Detect which cell encompasses the target text, then output its [X, Y] center coordinate. 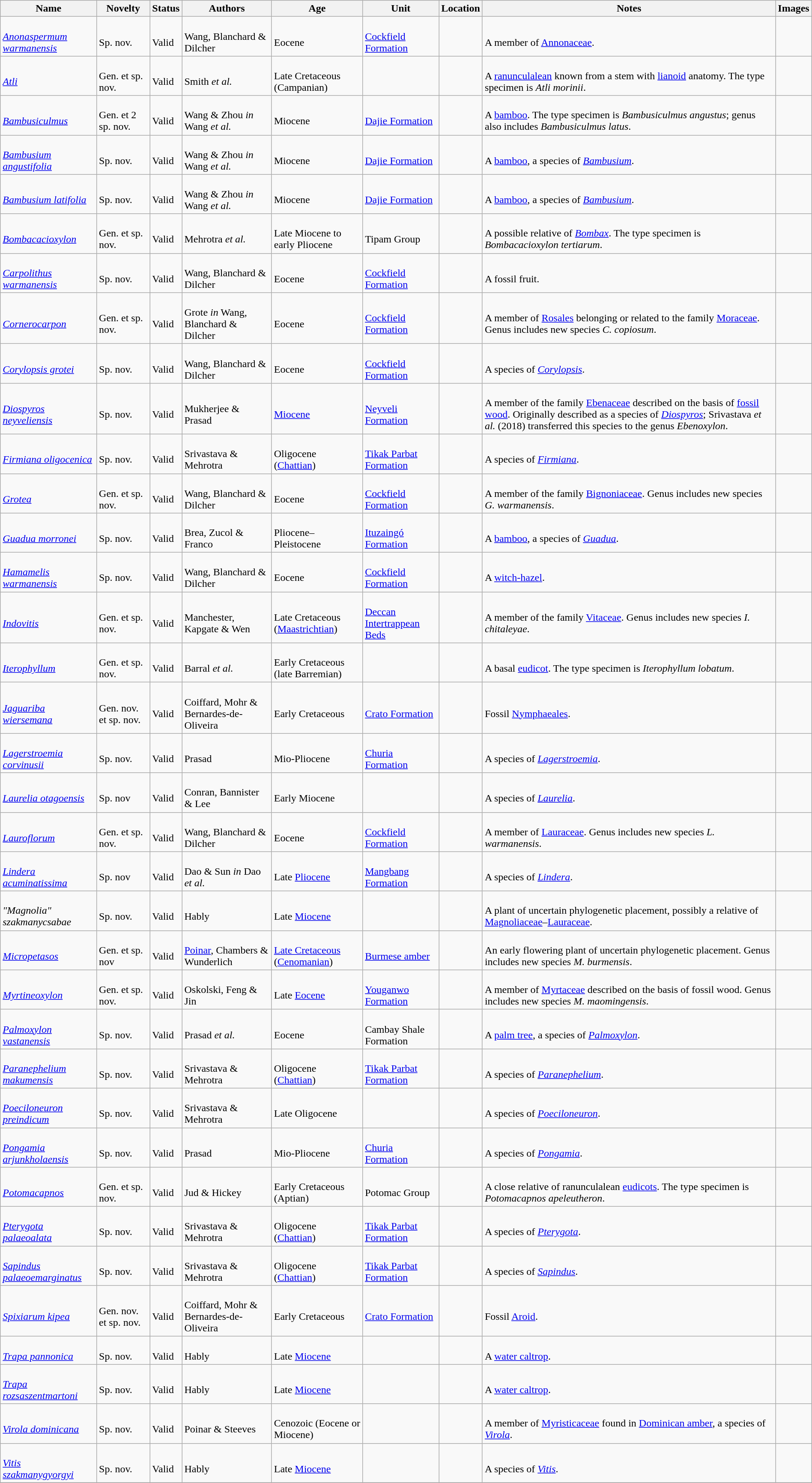
Early Cretaceous (Aptian) [317, 1187]
A member of Myristicaceae found in Dominican amber, a species of Virola. [629, 1423]
Anonaspermum warmanensis [49, 36]
A member of Annonaceae. [629, 36]
Images [794, 9]
Palmoxylon vastanensis [49, 1029]
Early Cretaceous (late Barremian) [317, 663]
Lindera acuminatissima [49, 871]
Poeciloneuron preindicum [49, 1108]
Mangbang Formation [401, 871]
Lagerstroemia corvinusii [49, 753]
Iterophyllum [49, 663]
Mukherjee & Prasad [227, 409]
Trapa pannonica [49, 1350]
A bamboo. The type specimen is Bambusiculmus angustus; genus also includes Bambusiculmus latus. [629, 115]
Virola dominicana [49, 1423]
An early flowering plant of uncertain phylogenetic placement. Genus includes new species M. burmensis. [629, 950]
A bamboo, a species of Guadua. [629, 533]
Pterygota palaeoalata [49, 1226]
A ranunculalean known from a stem with lianoid anatomy. The type specimen is Atli morinii. [629, 76]
A species of Vitis. [629, 1463]
A member of Rosales belonging or related to the family Moraceae. Genus includes new species C. copiosum. [629, 318]
Manchester, Kapgate & Wen [227, 618]
Late Cretaceous (Campanian) [317, 76]
Bambusium angustifolia [49, 155]
Smith et al. [227, 76]
Trapa rozsaszentmartoni [49, 1384]
Fossil Nymphaeales. [629, 708]
A member of Myrtaceae described on the basis of fossil wood. Genus includes new species M. maomingensis. [629, 990]
A species of Lagerstroemia. [629, 753]
Early Miocene [317, 792]
Vitis szakmanygyorgyi [49, 1463]
Corylopsis grotei [49, 363]
Name [49, 9]
A species of Sapindus. [629, 1266]
A species of Pongamia. [629, 1147]
Late Miocene to early Pliocene [317, 233]
Paranephelium makumensis [49, 1068]
"Magnolia" szakmanycsabae [49, 911]
Atli [49, 76]
Deccan Intertrappean Beds [401, 618]
Pliocene–Pleistocene [317, 533]
Jud & Hickey [227, 1187]
Grote in Wang, Blanchard & Dilcher [227, 318]
A species of Poeciloneuron. [629, 1108]
Carpolithus warmanensis [49, 273]
A member of the family Vitaceae. Genus includes new species I. chitaleyae. [629, 618]
Sapindus palaeoemarginatus [49, 1266]
Pongamia arjunkholaensis [49, 1147]
A witch-hazel. [629, 572]
Authors [227, 9]
Ituzaingó Formation [401, 533]
Potomac Group [401, 1187]
A species of Firmiana. [629, 454]
Micropetasos [49, 950]
A basal eudicot. The type specimen is Iterophyllum lobatum. [629, 663]
A species of Corylopsis. [629, 363]
Late Eocene [317, 990]
Gen. et 2 sp. nov. [123, 115]
Mehrotra et al. [227, 233]
Hamamelis warmanensis [49, 572]
Poinar, Chambers & Wunderlich [227, 950]
Bambusiculmus [49, 115]
A species of Paranephelium. [629, 1068]
Potomacapnos [49, 1187]
A plant of uncertain phylogenetic placement, possibly a relative of Magnoliaceae–Lauraceae. [629, 911]
Conran, Bannister & Lee [227, 792]
Guadua morronei [49, 533]
Cenozoic (Eocene or Miocene) [317, 1423]
A fossil fruit. [629, 273]
A close relative of ranunculalean eudicots. The type specimen is Potomacapnos apeleutheron. [629, 1187]
Oskolski, Feng & Jin [227, 990]
Lauroflorum [49, 832]
Late Cretaceous (Maastrichtian) [317, 618]
A possible relative of Bombax. The type specimen is Bombacacioxylon tertiarum. [629, 233]
Grotea [49, 493]
Cornerocarpon [49, 318]
Late Pliocene [317, 871]
Myrtineoxylon [49, 990]
A species of Laurelia. [629, 792]
Location [461, 9]
Brea, Zucol & Franco [227, 533]
Notes [629, 9]
A species of Pterygota. [629, 1226]
Prasad et al. [227, 1029]
Late Oligocene [317, 1108]
Bombacacioxylon [49, 233]
Laurelia otagoensis [49, 792]
Jaguariba wiersemana [49, 708]
Late Cretaceous (Cenomanian) [317, 950]
Status [166, 9]
Dao & Sun in Dao et al. [227, 871]
Firmiana oligocenica [49, 454]
Bambusium latifolia [49, 194]
Poinar & Steeves [227, 1423]
Novelty [123, 9]
A species of Lindera. [629, 871]
A member of Lauraceae. Genus includes new species L. warmanensis. [629, 832]
Barral et al. [227, 663]
A palm tree, a species of Palmoxylon. [629, 1029]
Cambay Shale Formation [401, 1029]
Age [317, 9]
A member of the family Bignoniaceae. Genus includes new species G. warmanensis. [629, 493]
Neyveli Formation [401, 409]
Burmese amber [401, 950]
Unit [401, 9]
Youganwo Formation [401, 990]
Spixiarum kipea [49, 1311]
Gen. et sp. nov [123, 950]
Tipam Group [401, 233]
Indovitis [49, 618]
Diospyros neyveliensis [49, 409]
Fossil Aroid. [629, 1311]
